Detect which cell encompasses the target text, then output its [x, y] center coordinate. 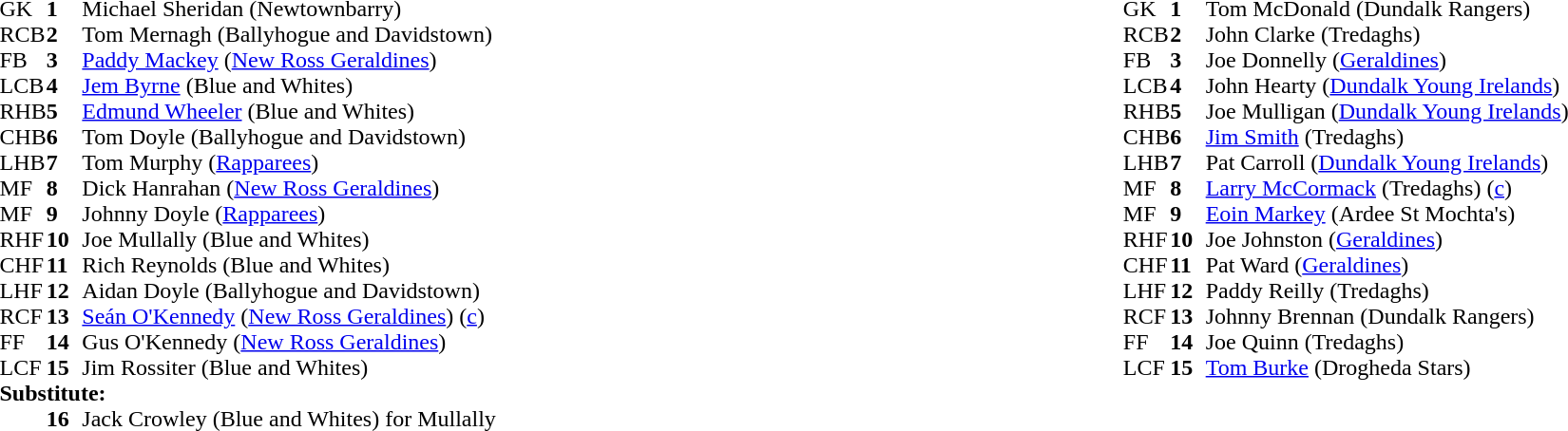
Joe Mullally (Blue and Whites) [289, 239]
Gus O'Kennedy (New Ross Geraldines) [289, 342]
Aidan Doyle (Ballyhogue and Davidstown) [289, 290]
Tom Mernagh (Ballyhogue and Davidstown) [289, 34]
Paddy Mackey (New Ross Geraldines) [289, 61]
Johnny Doyle (Rapparees) [289, 215]
Seán O'Kennedy (New Ross Geraldines) (c) [289, 317]
Substitute: [248, 393]
Rich Reynolds (Blue and Whites) [289, 266]
Jem Byrne (Blue and Whites) [289, 85]
Dick Hanrahan (New Ross Geraldines) [289, 188]
Jim Rossiter (Blue and Whites) [289, 368]
Edmund Wheeler (Blue and Whites) [289, 112]
Tom Murphy (Rapparees) [289, 163]
Tom Doyle (Ballyhogue and Davidstown) [289, 137]
